Provide the (X, Y) coordinate of the cell's center where the given text is located.  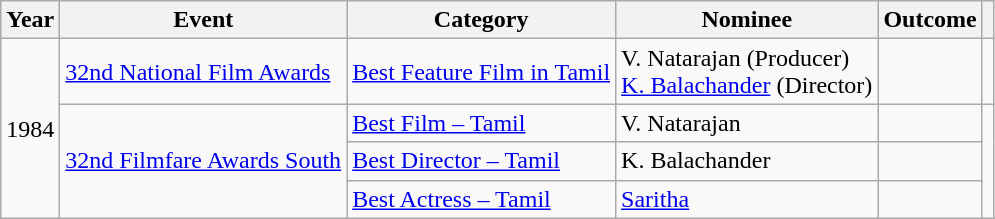
K. Balachander (747, 161)
V. Natarajan (747, 123)
Outcome (930, 20)
1984 (30, 128)
Best Film – Tamil (482, 123)
Best Actress – Tamil (482, 199)
32nd Filmfare Awards South (204, 161)
Nominee (747, 20)
Best Director – Tamil (482, 161)
32nd National Film Awards (204, 72)
Saritha (747, 199)
Best Feature Film in Tamil (482, 72)
Event (204, 20)
Year (30, 20)
V. Natarajan (Producer)K. Balachander (Director) (747, 72)
Category (482, 20)
